Return (x, y) of the center of cell containing provided text 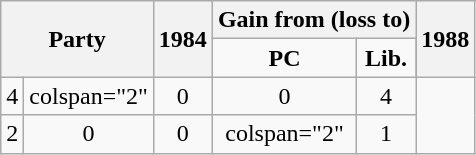
PC (284, 58)
Party (78, 39)
2 (12, 134)
1988 (446, 39)
Lib. (386, 58)
1984 (182, 39)
1 (386, 134)
Gain from (loss to) (314, 20)
